Determine the [X, Y] coordinate at the center of the cell enclosing the given text.  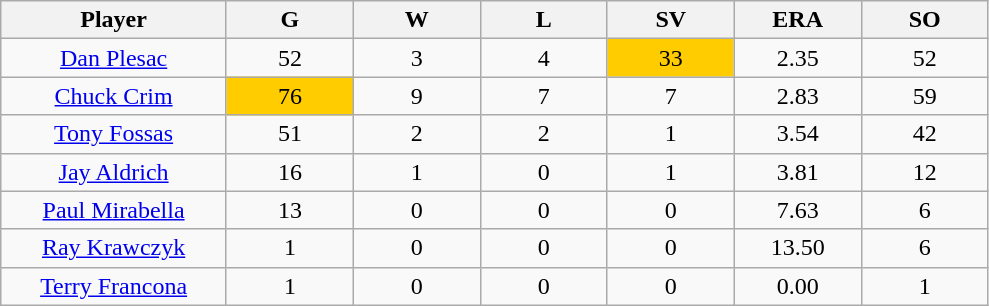
42 [924, 134]
2.35 [798, 58]
0.00 [798, 286]
Terry Francona [114, 286]
3.54 [798, 134]
3 [416, 58]
3.81 [798, 172]
ERA [798, 20]
2.83 [798, 96]
76 [290, 96]
59 [924, 96]
Ray Krawczyk [114, 248]
12 [924, 172]
W [416, 20]
33 [670, 58]
4 [544, 58]
Paul Mirabella [114, 210]
SV [670, 20]
SO [924, 20]
Chuck Crim [114, 96]
7.63 [798, 210]
13 [290, 210]
51 [290, 134]
G [290, 20]
13.50 [798, 248]
Dan Plesac [114, 58]
Player [114, 20]
Jay Aldrich [114, 172]
L [544, 20]
Tony Fossas [114, 134]
16 [290, 172]
9 [416, 96]
